Detect which cell encompasses the target text, then output its [X, Y] center coordinate. 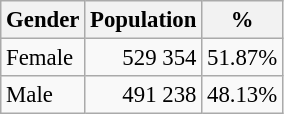
Gender [43, 20]
491 238 [144, 95]
529 354 [144, 58]
Male [43, 95]
Population [144, 20]
Female [43, 58]
48.13% [242, 95]
51.87% [242, 58]
% [242, 20]
